Capture the cell that displays the provided text and extract its [X, Y] central coordinate. 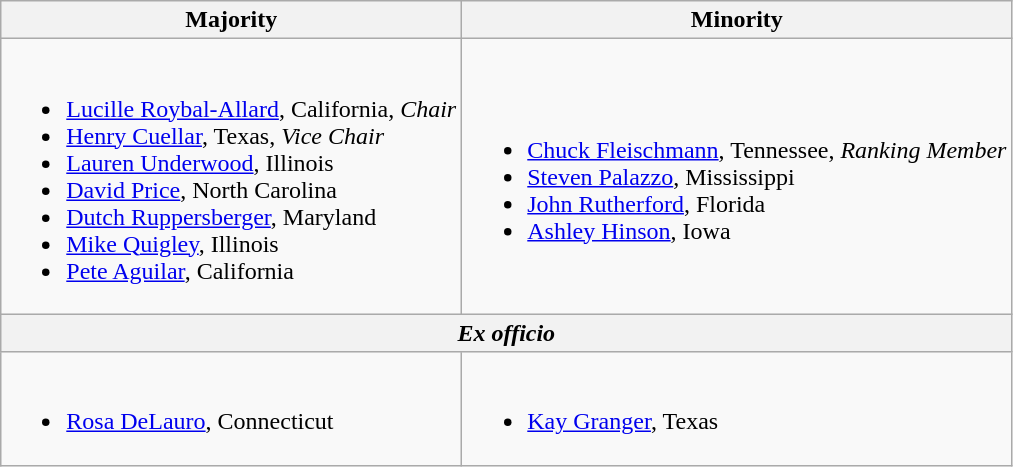
Rosa DeLauro, Connecticut [232, 408]
Ex officio [506, 333]
Kay Granger, Texas [737, 408]
Chuck Fleischmann, Tennessee, Ranking MemberSteven Palazzo, MississippiJohn Rutherford, FloridaAshley Hinson, Iowa [737, 176]
Minority [737, 20]
Majority [232, 20]
